From the cell containing the given text, extract its center point as (x, y) coordinate. 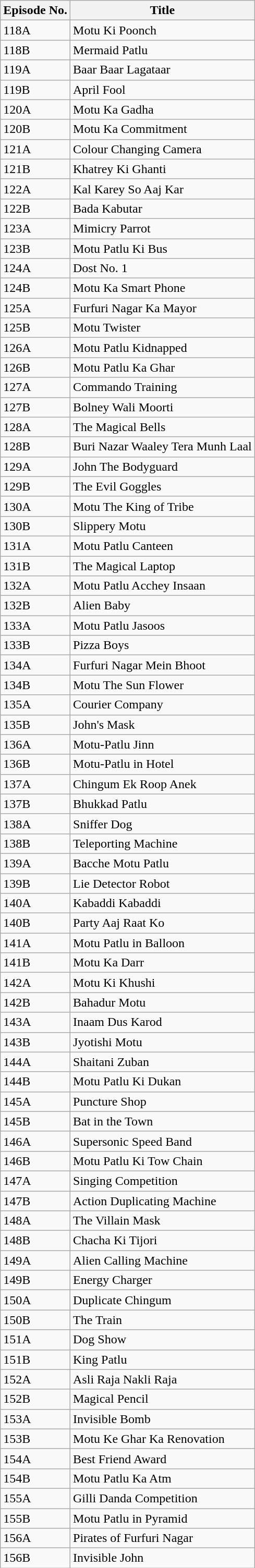
Baar Baar Lagataar (163, 70)
152A (35, 1379)
Motu Ka Commitment (163, 129)
Motu Patlu Ka Atm (163, 1478)
119B (35, 90)
The Magical Bells (163, 427)
Energy Charger (163, 1280)
Supersonic Speed Band (163, 1141)
140A (35, 903)
Motu Patlu Ki Tow Chain (163, 1161)
126A (35, 348)
Motu Ka Darr (163, 963)
155B (35, 1518)
Furfuri Nagar Mein Bhoot (163, 665)
Motu The King of Tribe (163, 506)
Motu-Patlu Jinn (163, 744)
147A (35, 1181)
155A (35, 1498)
Alien Baby (163, 606)
119A (35, 70)
118B (35, 50)
Pirates of Furfuri Nagar (163, 1538)
Alien Calling Machine (163, 1260)
122B (35, 209)
Duplicate Chingum (163, 1300)
Kabaddi Kabaddi (163, 903)
The Magical Laptop (163, 566)
151B (35, 1359)
133B (35, 645)
154A (35, 1459)
120B (35, 129)
149B (35, 1280)
138B (35, 843)
129A (35, 467)
Kal Karey So Aaj Kar (163, 189)
Motu Ka Smart Phone (163, 288)
The Train (163, 1320)
145A (35, 1101)
153B (35, 1439)
Motu Patlu Jasoos (163, 626)
Magical Pencil (163, 1399)
Bahadur Motu (163, 1002)
138A (35, 824)
143B (35, 1042)
Best Friend Award (163, 1459)
128A (35, 427)
148A (35, 1221)
Motu Ki Poonch (163, 30)
April Fool (163, 90)
The Villain Mask (163, 1221)
130B (35, 526)
136B (35, 764)
154B (35, 1478)
Motu Patlu in Balloon (163, 943)
Slippery Motu (163, 526)
Motu Patlu Kidnapped (163, 348)
Commando Training (163, 387)
Bolney Wali Moorti (163, 407)
Bada Kabutar (163, 209)
Motu Patlu in Pyramid (163, 1518)
156A (35, 1538)
John's Mask (163, 725)
139B (35, 884)
Episode No. (35, 10)
123B (35, 249)
Bhukkad Patlu (163, 804)
118A (35, 30)
Dost No. 1 (163, 268)
Khatrey Ki Ghanti (163, 169)
Motu Patlu Ki Dukan (163, 1082)
Jyotishi Motu (163, 1042)
125A (35, 308)
Puncture Shop (163, 1101)
Invisible Bomb (163, 1419)
Motu Patlu Ka Ghar (163, 367)
Motu Patlu Ki Bus (163, 249)
144A (35, 1062)
The Evil Goggles (163, 486)
Colour Changing Camera (163, 149)
Furfuri Nagar Ka Mayor (163, 308)
122A (35, 189)
139A (35, 863)
134A (35, 665)
141A (35, 943)
142A (35, 983)
Invisible John (163, 1558)
Chacha Ki Tijori (163, 1241)
121B (35, 169)
Party Aaj Raat Ko (163, 923)
124A (35, 268)
148B (35, 1241)
153A (35, 1419)
144B (35, 1082)
121A (35, 149)
120A (35, 109)
Chingum Ek Roop Anek (163, 784)
Mimicry Parrot (163, 228)
137B (35, 804)
151A (35, 1340)
146A (35, 1141)
Motu Twister (163, 328)
141B (35, 963)
129B (35, 486)
125B (35, 328)
127B (35, 407)
Teleporting Machine (163, 843)
Courier Company (163, 705)
Motu Ki Khushi (163, 983)
133A (35, 626)
Sniffer Dog (163, 824)
Motu The Sun Flower (163, 685)
Motu Ke Ghar Ka Renovation (163, 1439)
Asli Raja Nakli Raja (163, 1379)
Inaam Dus Karod (163, 1022)
135B (35, 725)
Action Duplicating Machine (163, 1200)
Pizza Boys (163, 645)
Shaitani Zuban (163, 1062)
132B (35, 606)
127A (35, 387)
135A (35, 705)
150A (35, 1300)
Motu Patlu Acchey Insaan (163, 586)
Buri Nazar Waaley Tera Munh Laal (163, 447)
King Patlu (163, 1359)
Motu Patlu Canteen (163, 546)
Motu Ka Gadha (163, 109)
142B (35, 1002)
126B (35, 367)
150B (35, 1320)
134B (35, 685)
137A (35, 784)
Mermaid Patlu (163, 50)
Bat in the Town (163, 1121)
John The Bodyguard (163, 467)
156B (35, 1558)
Gilli Danda Competition (163, 1498)
140B (35, 923)
Bacche Motu Patlu (163, 863)
136A (35, 744)
123A (35, 228)
Singing Competition (163, 1181)
147B (35, 1200)
152B (35, 1399)
128B (35, 447)
Lie Detector Robot (163, 884)
143A (35, 1022)
132A (35, 586)
Title (163, 10)
124B (35, 288)
Motu-Patlu in Hotel (163, 764)
145B (35, 1121)
131B (35, 566)
130A (35, 506)
131A (35, 546)
149A (35, 1260)
Dog Show (163, 1340)
146B (35, 1161)
